Return [x, y] of the center of cell containing provided text 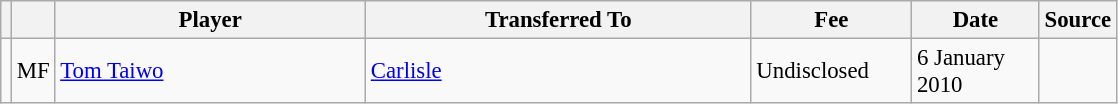
Transferred To [558, 20]
Fee [832, 20]
Date [976, 20]
Carlisle [558, 72]
Source [1078, 20]
Tom Taiwo [210, 72]
6 January 2010 [976, 72]
Undisclosed [832, 72]
MF [33, 72]
Player [210, 20]
